Return the (X, Y) coordinate for the center point of the cell that contains the specified text.  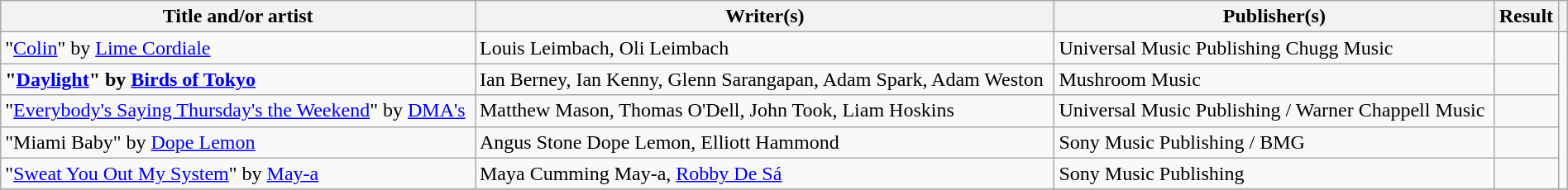
Ian Berney, Ian Kenny, Glenn Sarangapan, Adam Spark, Adam Weston (764, 79)
Result (1527, 17)
Matthew Mason, Thomas O'Dell, John Took, Liam Hoskins (764, 111)
Universal Music Publishing / Warner Chappell Music (1274, 111)
Mushroom Music (1274, 79)
"Colin" by Lime Cordiale (238, 48)
Universal Music Publishing Chugg Music (1274, 48)
Publisher(s) (1274, 17)
Sony Music Publishing / BMG (1274, 142)
"Daylight" by Birds of Tokyo (238, 79)
Louis Leimbach, Oli Leimbach (764, 48)
Sony Music Publishing (1274, 173)
Title and/or artist (238, 17)
"Sweat You Out My System" by May-a (238, 173)
Writer(s) (764, 17)
"Everybody's Saying Thursday's the Weekend" by DMA's (238, 111)
Maya Cumming May-a, Robby De Sá (764, 173)
"Miami Baby" by Dope Lemon (238, 142)
Angus Stone Dope Lemon, Elliott Hammond (764, 142)
